Return [x, y] of the center of cell containing provided text 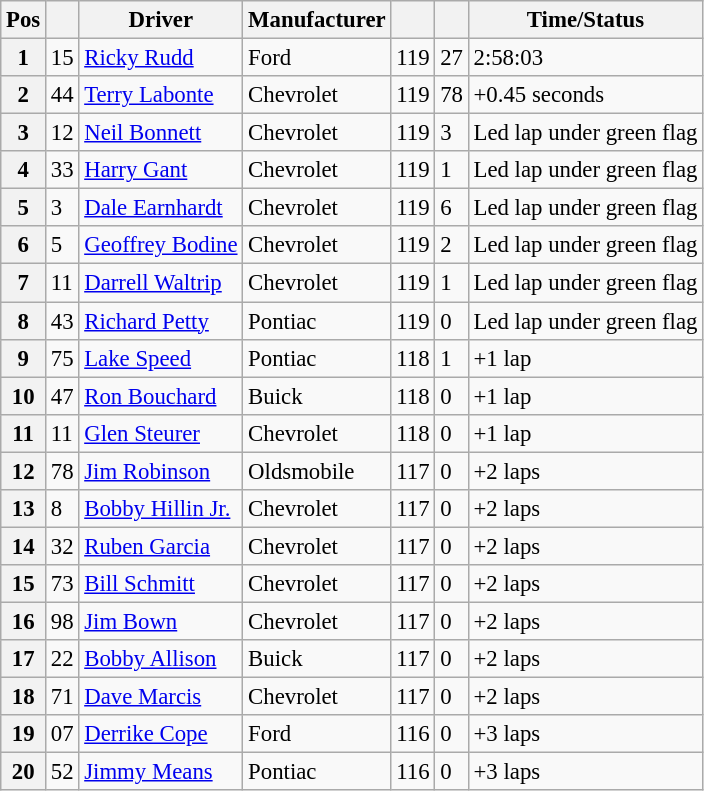
Jim Robinson [161, 471]
Driver [161, 20]
18 [24, 697]
16 [24, 621]
Neil Bonnett [161, 133]
Richard Petty [161, 321]
7 [24, 283]
Manufacturer [317, 20]
Geoffrey Bodine [161, 245]
Bobby Allison [161, 659]
Terry Labonte [161, 95]
Harry Gant [161, 170]
47 [62, 396]
98 [62, 621]
Derrike Cope [161, 734]
Oldsmobile [317, 471]
27 [452, 58]
07 [62, 734]
33 [62, 170]
32 [62, 546]
75 [62, 358]
17 [24, 659]
Glen Steurer [161, 433]
+0.45 seconds [586, 95]
Bill Schmitt [161, 584]
71 [62, 697]
Ricky Rudd [161, 58]
Ron Bouchard [161, 396]
Time/Status [586, 20]
4 [24, 170]
Dale Earnhardt [161, 208]
52 [62, 772]
Bobby Hillin Jr. [161, 509]
Pos [24, 20]
2:58:03 [586, 58]
Jim Bown [161, 621]
10 [24, 396]
14 [24, 546]
20 [24, 772]
44 [62, 95]
22 [62, 659]
Ruben Garcia [161, 546]
Darrell Waltrip [161, 283]
19 [24, 734]
73 [62, 584]
9 [24, 358]
Jimmy Means [161, 772]
13 [24, 509]
Dave Marcis [161, 697]
43 [62, 321]
Lake Speed [161, 358]
